Output the (x, y) coordinate of the center of the cell containing the given text.  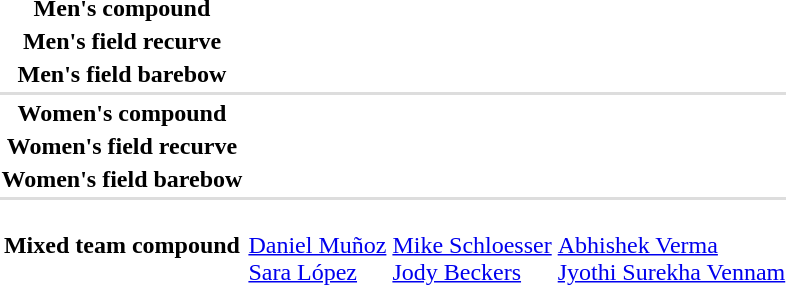
Men's field barebow (122, 74)
Women's field recurve (122, 146)
Women's field barebow (122, 179)
Women's compound (122, 113)
Men's field recurve (122, 41)
